Search for the cell housing the specified text and yield its (x, y) center coordinate. 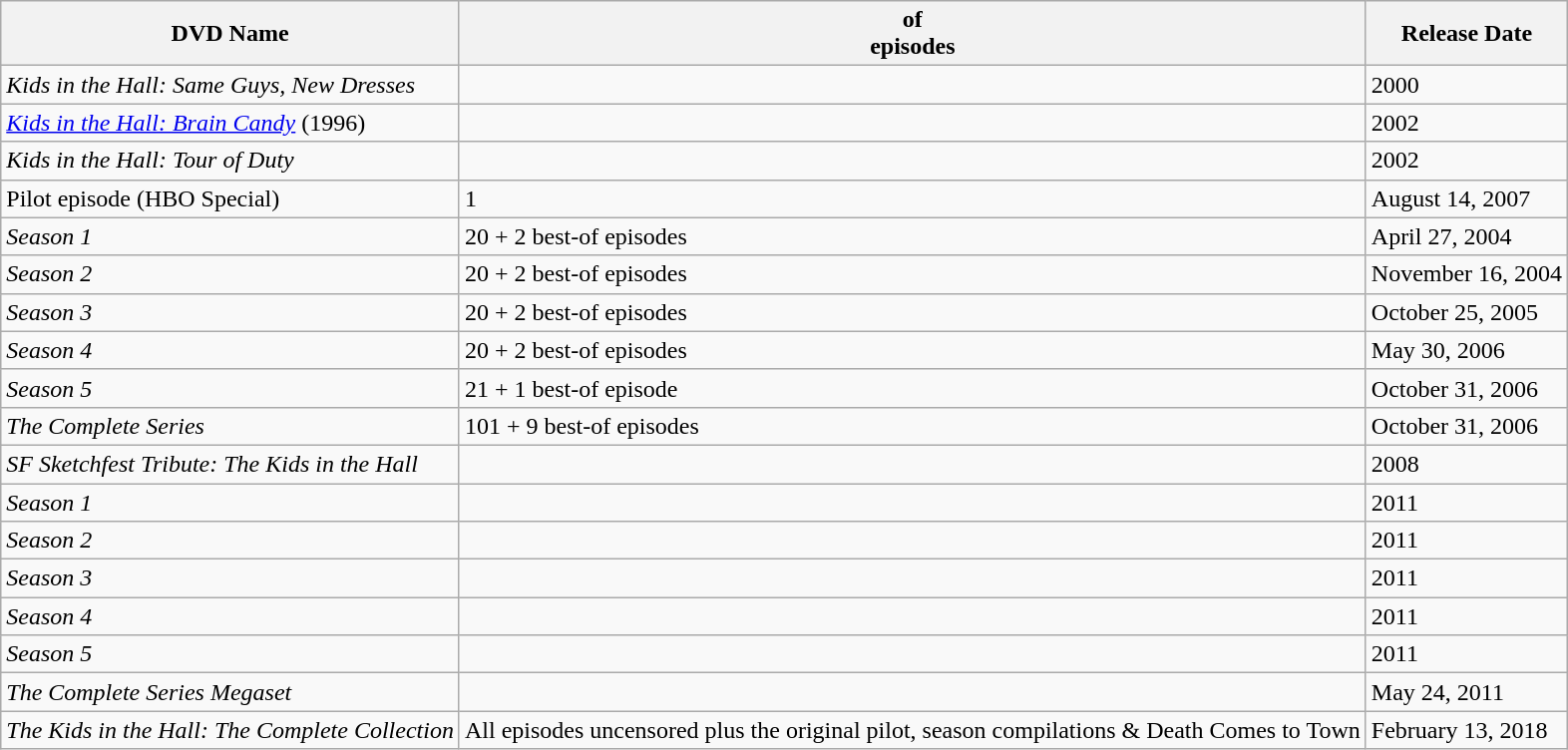
The Kids in the Hall: The Complete Collection (230, 730)
DVD Name (230, 34)
February 13, 2018 (1466, 730)
Kids in the Hall: Same Guys, New Dresses (230, 85)
101 + 9 best-of episodes (912, 426)
August 14, 2007 (1466, 198)
November 16, 2004 (1466, 274)
Release Date (1466, 34)
SF Sketchfest Tribute: The Kids in the Hall (230, 464)
Kids in the Hall: Brain Candy (1996) (230, 123)
October 25, 2005 (1466, 312)
All episodes uncensored plus the original pilot, season compilations & Death Comes to Town (912, 730)
Kids in the Hall: Tour of Duty (230, 161)
ofepisodes (912, 34)
Pilot episode (HBO Special) (230, 198)
21 + 1 best-of episode (912, 388)
The Complete Series Megaset (230, 692)
The Complete Series (230, 426)
2000 (1466, 85)
1 (912, 198)
May 24, 2011 (1466, 692)
2008 (1466, 464)
April 27, 2004 (1466, 236)
May 30, 2006 (1466, 350)
